From the cell containing the given text, extract its center point as (X, Y) coordinate. 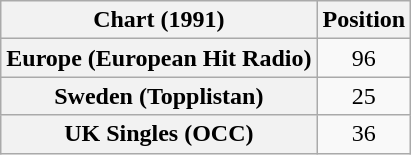
Chart (1991) (159, 20)
25 (364, 96)
36 (364, 134)
96 (364, 58)
Europe (European Hit Radio) (159, 58)
Position (364, 20)
UK Singles (OCC) (159, 134)
Sweden (Topplistan) (159, 96)
